Return the (X, Y) coordinate for the center point of the cell that contains the specified text.  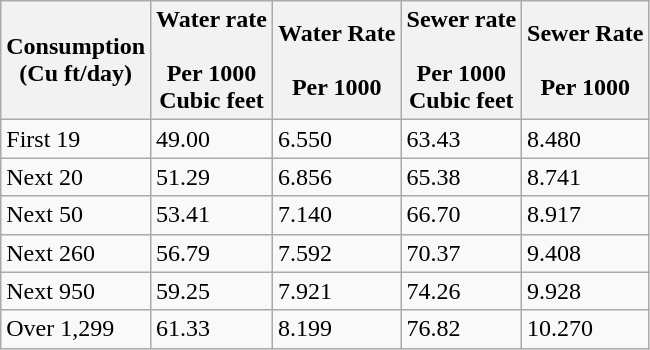
8.480 (586, 139)
49.00 (212, 139)
Next 260 (76, 253)
8.741 (586, 177)
76.82 (462, 329)
70.37 (462, 253)
51.29 (212, 177)
Over 1,299 (76, 329)
7.592 (336, 253)
Consumption(Cu ft/day) (76, 60)
Sewer RatePer 1000 (586, 60)
66.70 (462, 215)
56.79 (212, 253)
Next 950 (76, 291)
First 19 (76, 139)
Next 20 (76, 177)
Water RatePer 1000 (336, 60)
8.917 (586, 215)
7.140 (336, 215)
59.25 (212, 291)
9.408 (586, 253)
10.270 (586, 329)
7.921 (336, 291)
6.550 (336, 139)
74.26 (462, 291)
Next 50 (76, 215)
8.199 (336, 329)
63.43 (462, 139)
9.928 (586, 291)
6.856 (336, 177)
Sewer ratePer 1000 Cubic feet (462, 60)
53.41 (212, 215)
65.38 (462, 177)
61.33 (212, 329)
Water ratePer 1000 Cubic feet (212, 60)
